Output the [x, y] coordinate of the center of the cell containing the given text.  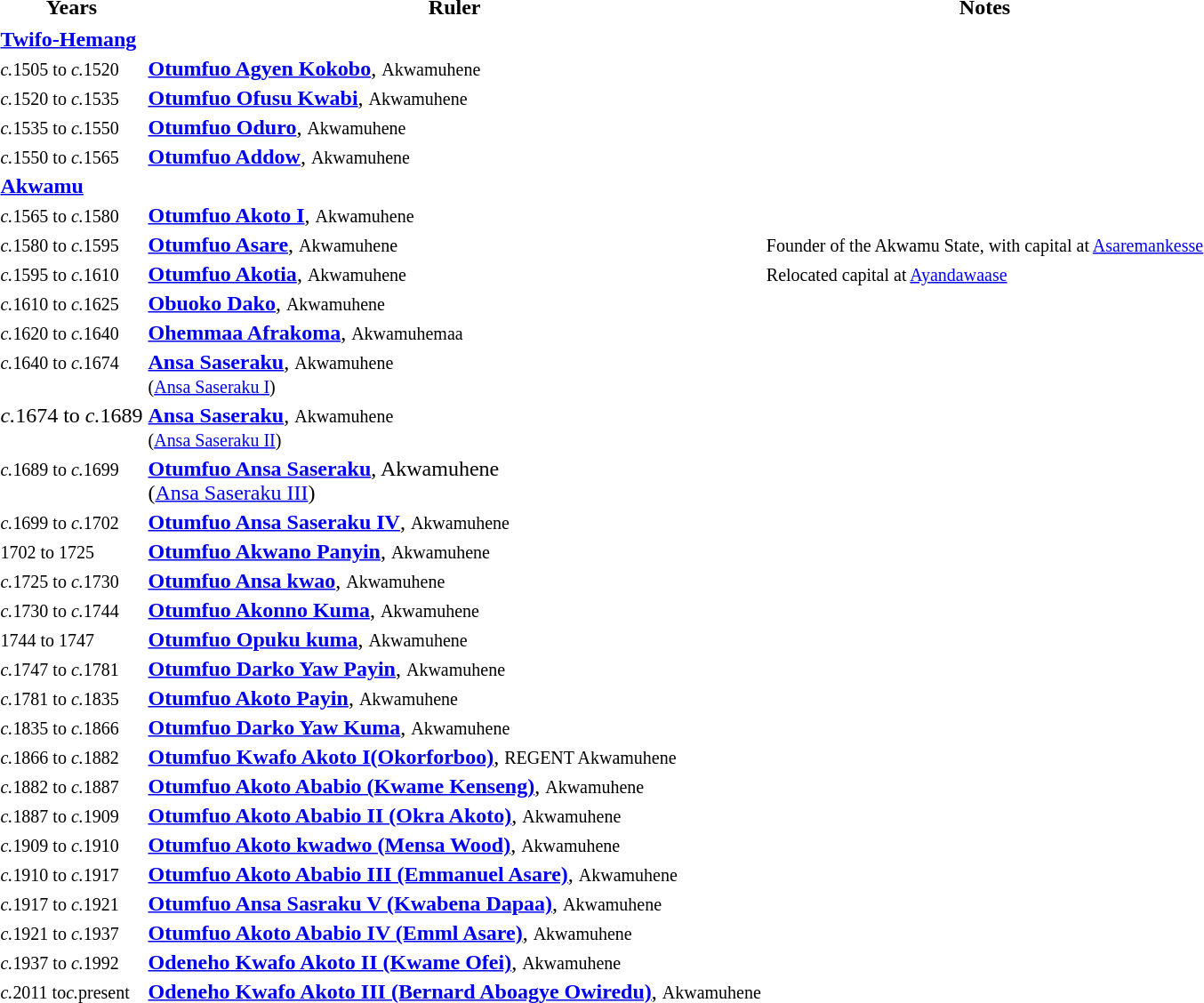
Obuoko Dako, Akwamuhene [454, 303]
Otumfuo Akonno Kuma, Akwamuhene [454, 610]
Otumfuo Akoto Ababio (Kwame Kenseng), Akwamuhene [454, 786]
Ansa Saseraku, Akwamuhene(Ansa Saseraku I) [454, 373]
Relocated capital at Ayandawaase [984, 274]
Otumfuo Addow, Akwamuhene [454, 156]
Otumfuo Akoto kwadwo (Mensa Wood), Akwamuhene [454, 845]
Otumfuo Akoto I, Akwamuhene [454, 215]
Odeneho Kwafo Akoto II (Kwame Ofei), Akwamuhene [454, 962]
Founder of the Akwamu State, with capital at Asaremankesse [984, 245]
Ansa Saseraku, Akwamuhene(Ansa Saseraku II) [454, 427]
Ohemmaa Afrakoma, Akwamuhemaa [454, 333]
Otumfuo Ansa Saseraku, Akwamuhene(Ansa Saseraku III) [454, 480]
Otumfuo Akoto Payin, Akwamuhene [454, 698]
Otumfuo Oduro, Akwamuhene [454, 127]
Otumfuo Agyen Kokobo, Akwamuhene [454, 68]
Otumfuo Akotia, Akwamuhene [454, 274]
Otumfuo Darko Yaw Payin, Akwamuhene [454, 669]
Otumfuo Akoto Ababio III (Emmanuel Asare), Akwamuhene [454, 874]
Otumfuo Asare, Akwamuhene [454, 245]
Otumfuo Opuku kuma, Akwamuhene [454, 639]
Otumfuo Ansa Sasraku V (Kwabena Dapaa), Akwamuhene [454, 903]
Otumfuo Akoto Ababio IV (Emml Asare), Akwamuhene [454, 933]
Otumfuo Ofusu Kwabi, Akwamuhene [454, 98]
Otumfuo Ansa Saseraku IV, Akwamuhene [454, 522]
Otumfuo Kwafo Akoto I(Okorforboo), REGENT Akwamuhene [454, 757]
Otumfuo Darko Yaw Kuma, Akwamuhene [454, 727]
Otumfuo Akoto Ababio II (Okra Akoto), Akwamuhene [454, 815]
Otumfuo Akwano Panyin, Akwamuhene [454, 551]
Otumfuo Ansa kwao, Akwamuhene [454, 581]
